Return the [x, y] coordinate for the center point of the cell that contains the specified text.  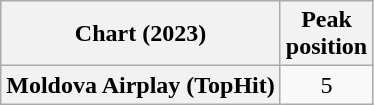
Chart (2023) [141, 34]
Peakposition [326, 34]
5 [326, 85]
Moldova Airplay (TopHit) [141, 85]
